Provide the (x, y) coordinate of the cell's center where the given text is located.  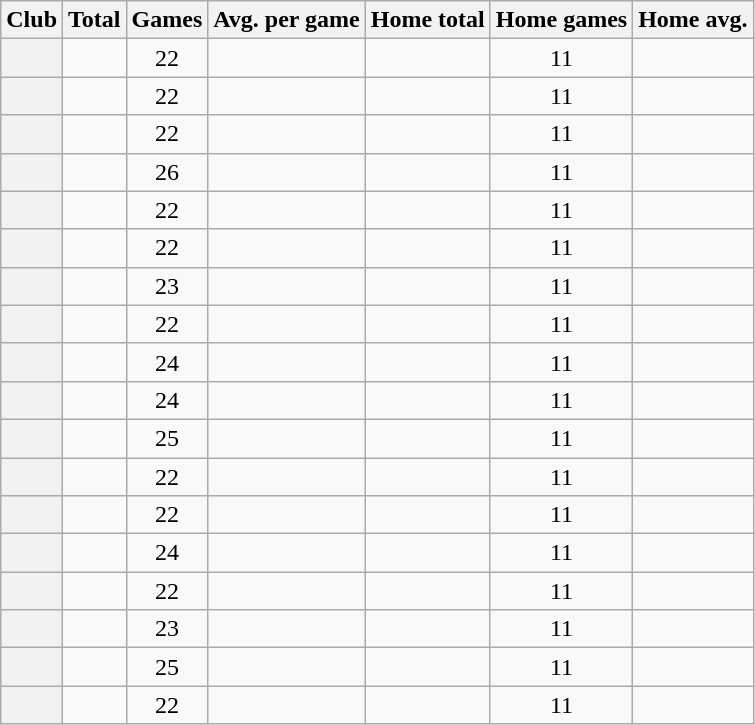
Home avg. (693, 20)
Games (167, 20)
26 (167, 172)
Avg. per game (286, 20)
Home total (428, 20)
Home games (561, 20)
Total (95, 20)
Club (32, 20)
